Pinpoint the cell where the given text exists, returning its [X, Y] midpoint coordinate. 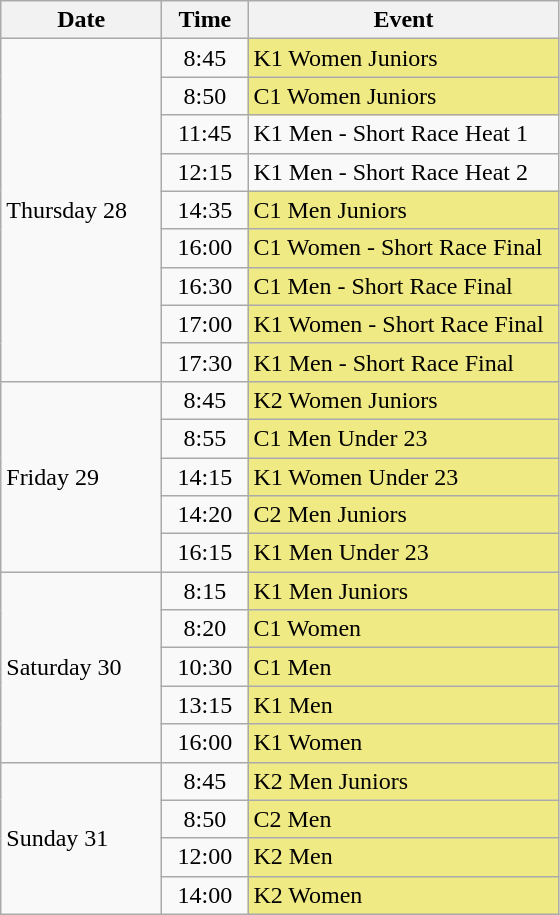
C1 Women [404, 629]
K1 Women Juniors [404, 58]
14:35 [205, 210]
K1 Men - Short Race Heat 2 [404, 172]
K1 Men [404, 705]
K2 Women [404, 895]
C1 Men - Short Race Final [404, 286]
12:00 [205, 857]
K1 Men - Short Race Final [404, 362]
K1 Men - Short Race Heat 1 [404, 134]
K2 Women Juniors [404, 400]
8:15 [205, 591]
Sunday 31 [82, 838]
17:00 [205, 324]
14:15 [205, 477]
C1 Women - Short Race Final [404, 248]
Thursday 28 [82, 210]
14:20 [205, 515]
K1 Men Juniors [404, 591]
C1 Men [404, 667]
Event [404, 20]
K1 Women Under 23 [404, 477]
17:30 [205, 362]
11:45 [205, 134]
K2 Men [404, 857]
8:20 [205, 629]
Date [82, 20]
12:15 [205, 172]
8:55 [205, 438]
K1 Women - Short Race Final [404, 324]
K1 Men Under 23 [404, 553]
C2 Men Juniors [404, 515]
K1 Women [404, 743]
Saturday 30 [82, 667]
16:15 [205, 553]
10:30 [205, 667]
13:15 [205, 705]
14:00 [205, 895]
Time [205, 20]
C1 Men Under 23 [404, 438]
C2 Men [404, 819]
C1 Women Juniors [404, 96]
C1 Men Juniors [404, 210]
Friday 29 [82, 476]
K2 Men Juniors [404, 781]
16:30 [205, 286]
